Detect which cell encompasses the target text, then output its [x, y] center coordinate. 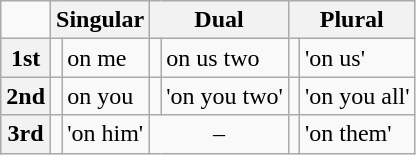
'on you two' [225, 96]
'on him' [106, 134]
Singular [100, 20]
2nd [26, 96]
on us two [225, 58]
3rd [26, 134]
'on us' [357, 58]
Plural [352, 20]
'on them' [357, 134]
'on you all' [357, 96]
1st [26, 58]
Dual [220, 20]
– [220, 134]
on you [106, 96]
on me [106, 58]
